Output the (x, y) coordinate of the center of the cell containing the given text.  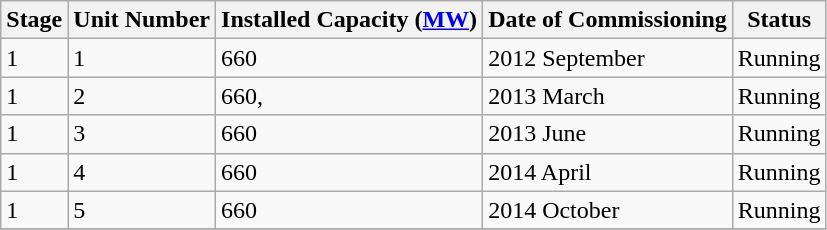
2014 October (608, 210)
2013 June (608, 134)
660, (350, 96)
Stage (34, 20)
Unit Number (142, 20)
5 (142, 210)
2014 April (608, 172)
4 (142, 172)
2 (142, 96)
2012 September (608, 58)
3 (142, 134)
Installed Capacity (MW) (350, 20)
2013 March (608, 96)
Date of Commissioning (608, 20)
Status (779, 20)
